Return (x, y) of the center of cell containing provided text 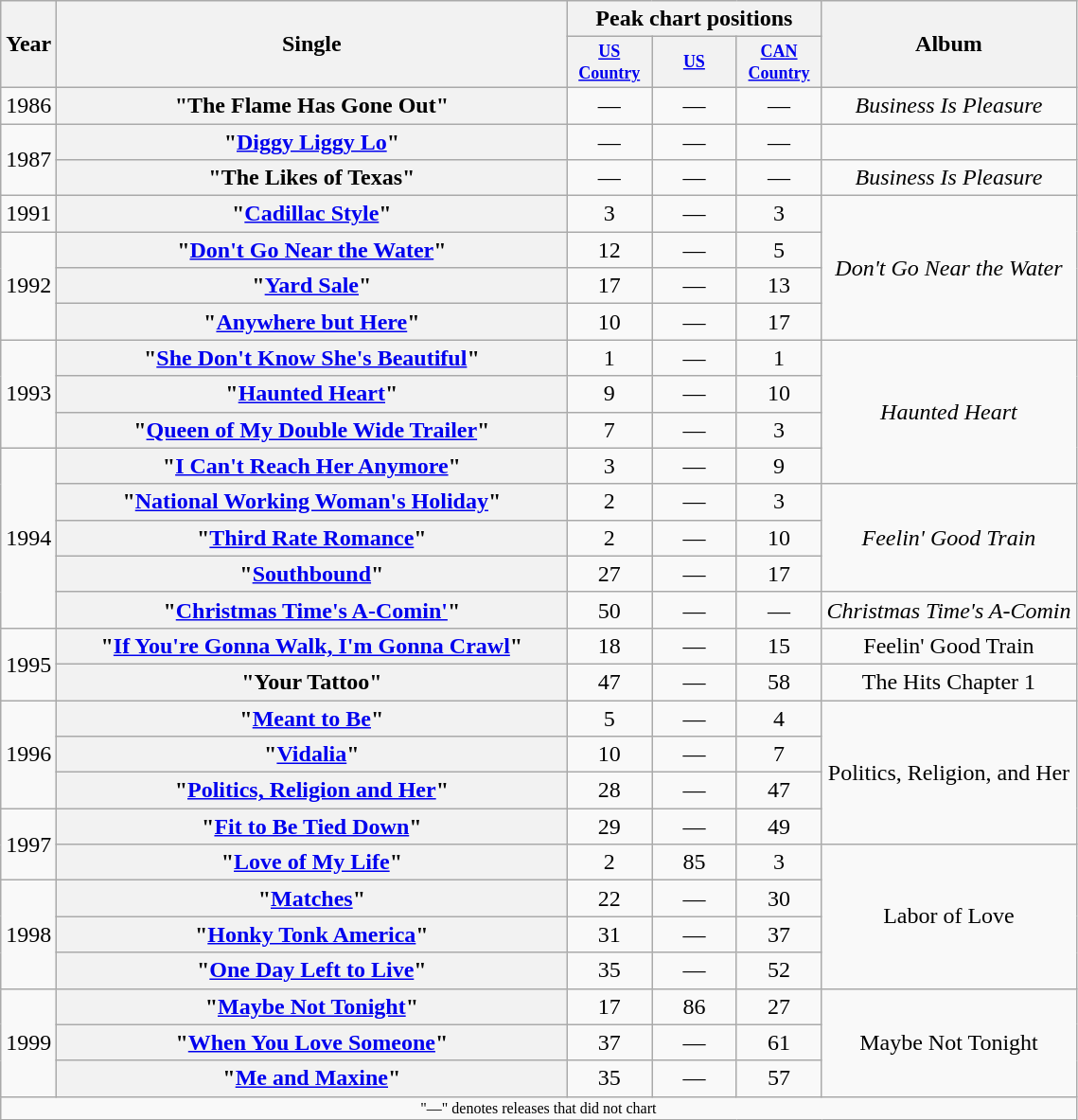
Labor of Love (948, 916)
29 (610, 827)
1986 (28, 105)
"Don't Go Near the Water" (312, 250)
18 (610, 646)
4 (779, 719)
"I Can't Reach Her Anymore" (312, 466)
61 (779, 1042)
22 (610, 898)
28 (610, 791)
"Queen of My Double Wide Trailer" (312, 430)
57 (779, 1078)
"Me and Maxine" (312, 1078)
1996 (28, 755)
"Haunted Heart" (312, 394)
1992 (28, 286)
30 (779, 898)
"Diggy Liggy Lo" (312, 142)
"Cadillac Style" (312, 214)
Maybe Not Tonight (948, 1042)
Don't Go Near the Water (948, 268)
1987 (28, 160)
"Honky Tonk America" (312, 934)
CAN Country (779, 62)
"Southbound" (312, 574)
15 (779, 646)
"Yard Sale" (312, 286)
"The Likes of Texas" (312, 178)
"She Don't Know She's Beautiful" (312, 358)
1998 (28, 934)
"Christmas Time's A-Comin'" (312, 610)
The Hits Chapter 1 (948, 682)
1999 (28, 1042)
1994 (28, 538)
"Meant to Be" (312, 719)
Haunted Heart (948, 412)
"National Working Woman's Holiday" (312, 502)
"Anywhere but Here" (312, 322)
1995 (28, 664)
85 (695, 862)
"Politics, Religion and Her" (312, 791)
Year (28, 44)
US (695, 62)
"Your Tattoo" (312, 682)
"Matches" (312, 898)
"Fit to Be Tied Down" (312, 827)
"Maybe Not Tonight" (312, 1006)
1993 (28, 394)
1991 (28, 214)
12 (610, 250)
US Country (610, 62)
"Love of My Life" (312, 862)
Single (312, 44)
58 (779, 682)
"The Flame Has Gone Out" (312, 105)
Christmas Time's A-Comin (948, 610)
"When You Love Someone" (312, 1042)
"—" denotes releases that did not chart (539, 1108)
52 (779, 970)
Politics, Religion, and Her (948, 773)
"Vidalia" (312, 755)
"One Day Left to Live" (312, 970)
Peak chart positions (695, 19)
"If You're Gonna Walk, I'm Gonna Crawl" (312, 646)
13 (779, 286)
49 (779, 827)
1997 (28, 844)
"Third Rate Romance" (312, 538)
86 (695, 1006)
31 (610, 934)
50 (610, 610)
Album (948, 44)
